Capture the cell that displays the provided text and extract its (x, y) central coordinate. 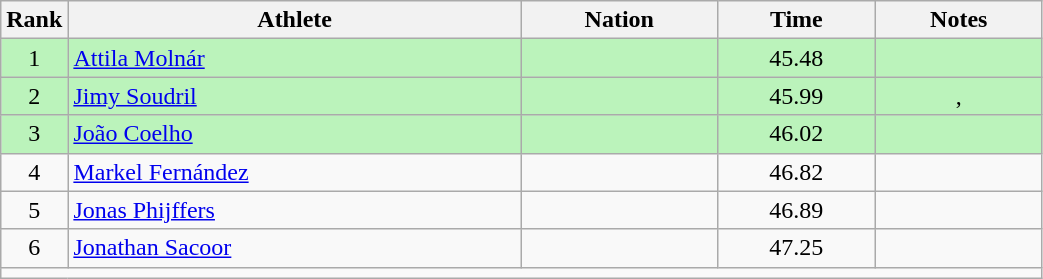
47.25 (796, 248)
45.48 (796, 58)
Jimy Soudril (295, 96)
46.89 (796, 210)
, (960, 96)
6 (34, 248)
2 (34, 96)
45.99 (796, 96)
5 (34, 210)
1 (34, 58)
João Coelho (295, 134)
4 (34, 172)
Markel Fernández (295, 172)
Rank (34, 20)
Jonas Phijffers (295, 210)
Notes (960, 20)
Nation (619, 20)
Athlete (295, 20)
Time (796, 20)
46.02 (796, 134)
46.82 (796, 172)
Attila Molnár (295, 58)
3 (34, 134)
Jonathan Sacoor (295, 248)
